Find where the given text appears and provide that cell's center as (X, Y) coordinate. 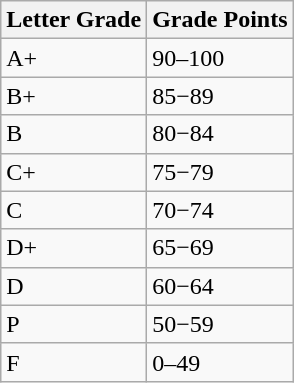
85−89 (220, 96)
90–100 (220, 58)
65−69 (220, 248)
60−64 (220, 286)
75−79 (220, 172)
C+ (74, 172)
D+ (74, 248)
C (74, 210)
70−74 (220, 210)
D (74, 286)
B (74, 134)
P (74, 324)
B+ (74, 96)
Grade Points (220, 20)
Letter Grade (74, 20)
80−84 (220, 134)
0–49 (220, 362)
A+ (74, 58)
50−59 (220, 324)
F (74, 362)
